From the cell containing the given text, extract its center point as [X, Y] coordinate. 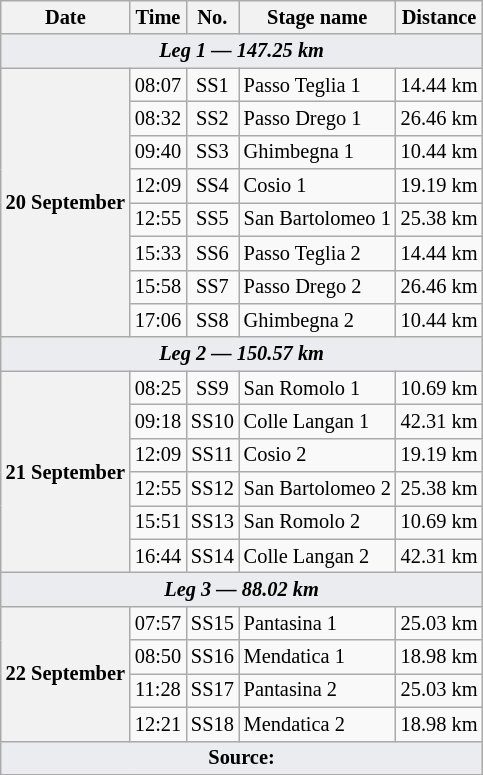
Stage name [318, 17]
Leg 2 — 150.57 km [242, 354]
Distance [440, 17]
San Bartolomeo 1 [318, 219]
15:33 [158, 253]
08:32 [158, 118]
San Romolo 1 [318, 388]
15:58 [158, 287]
Cosio 2 [318, 455]
SS12 [212, 489]
Leg 3 — 88.02 km [242, 589]
SS2 [212, 118]
SS1 [212, 85]
SS3 [212, 152]
20 September [66, 202]
Passo Drego 1 [318, 118]
Colle Langan 2 [318, 556]
Passo Teglia 1 [318, 85]
SS6 [212, 253]
21 September [66, 472]
Time [158, 17]
Pantasina 1 [318, 623]
SS11 [212, 455]
Source: [242, 758]
SS5 [212, 219]
SS16 [212, 657]
08:50 [158, 657]
17:06 [158, 320]
SS14 [212, 556]
Mendatica 2 [318, 724]
Cosio 1 [318, 186]
Colle Langan 1 [318, 421]
SS10 [212, 421]
Passo Drego 2 [318, 287]
SS18 [212, 724]
SS7 [212, 287]
Leg 1 — 147.25 km [242, 51]
12:21 [158, 724]
16:44 [158, 556]
SS4 [212, 186]
SS8 [212, 320]
07:57 [158, 623]
08:25 [158, 388]
11:28 [158, 690]
08:07 [158, 85]
22 September [66, 674]
No. [212, 17]
Date [66, 17]
SS9 [212, 388]
Passo Teglia 2 [318, 253]
Pantasina 2 [318, 690]
Ghimbegna 1 [318, 152]
San Bartolomeo 2 [318, 489]
15:51 [158, 522]
San Romolo 2 [318, 522]
Mendatica 1 [318, 657]
Ghimbegna 2 [318, 320]
SS13 [212, 522]
09:40 [158, 152]
09:18 [158, 421]
SS15 [212, 623]
SS17 [212, 690]
